Determine the [x, y] coordinate at the center of the cell enclosing the given text.  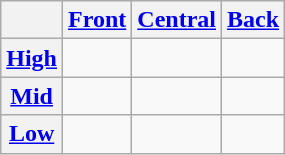
Mid [32, 96]
Central [177, 20]
High [32, 58]
Low [32, 134]
Front [98, 20]
Back [254, 20]
